Locate the cell with the specified text and output its [x, y] center coordinate. 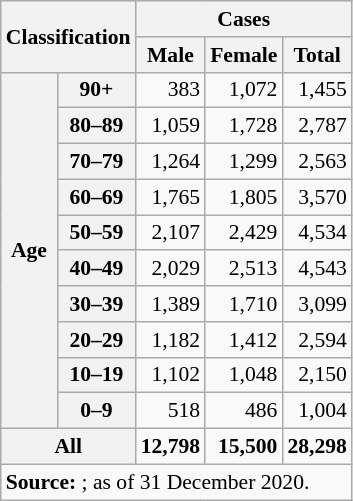
2,594 [316, 340]
1,072 [244, 90]
1,728 [244, 126]
90+ [96, 90]
1,710 [244, 304]
518 [170, 411]
1,765 [170, 197]
Source: ; as of 31 December 2020. [176, 482]
3,570 [316, 197]
2,029 [170, 269]
383 [170, 90]
All [68, 447]
3,099 [316, 304]
70–79 [96, 162]
10–19 [96, 375]
30–39 [96, 304]
1,004 [316, 411]
40–49 [96, 269]
486 [244, 411]
80–89 [96, 126]
0–9 [96, 411]
Female [244, 55]
2,107 [170, 233]
1,412 [244, 340]
Classification [68, 36]
Total [316, 55]
20–29 [96, 340]
Age [29, 250]
1,048 [244, 375]
2,150 [316, 375]
1,182 [170, 340]
2,513 [244, 269]
50–59 [96, 233]
1,455 [316, 90]
1,102 [170, 375]
2,429 [244, 233]
Male [170, 55]
1,805 [244, 197]
4,543 [316, 269]
Cases [244, 19]
4,534 [316, 233]
15,500 [244, 447]
60–69 [96, 197]
2,563 [316, 162]
1,059 [170, 126]
12,798 [170, 447]
1,264 [170, 162]
1,389 [170, 304]
1,299 [244, 162]
28,298 [316, 447]
2,787 [316, 126]
